Scan for the cell matching the given text and deliver its [X, Y] coordinate at center. 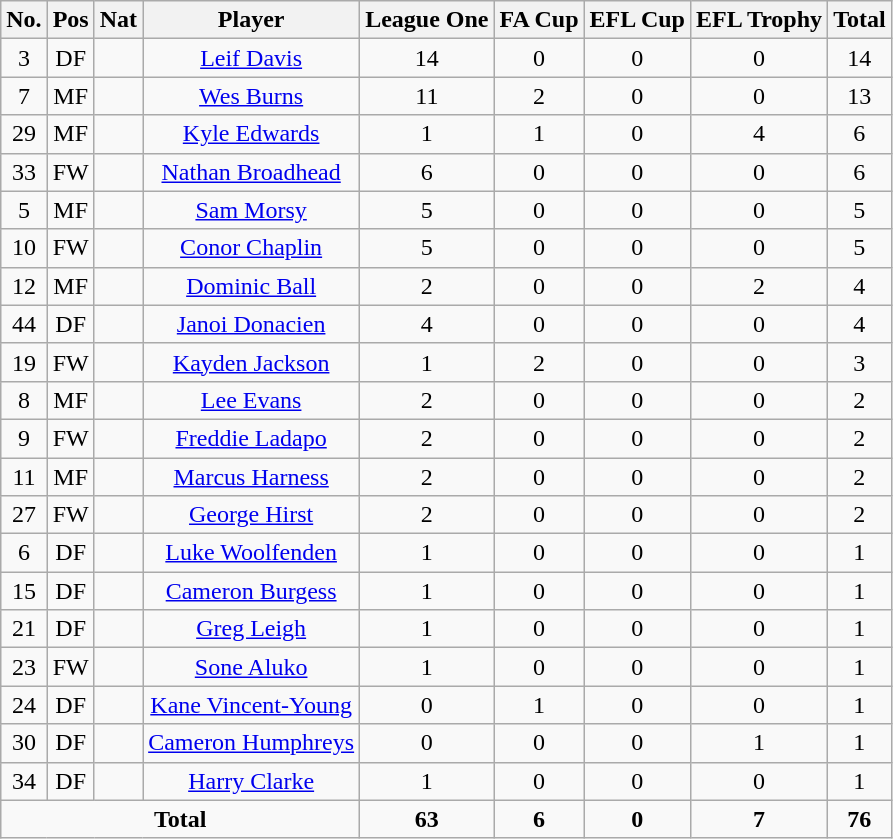
19 [24, 362]
8 [24, 400]
12 [24, 286]
10 [24, 248]
Cameron Humphreys [252, 743]
Cameron Burgess [252, 591]
Player [252, 20]
Pos [70, 20]
Kyle Edwards [252, 134]
Leif Davis [252, 58]
34 [24, 781]
23 [24, 667]
15 [24, 591]
Janoi Donacien [252, 324]
EFL Trophy [758, 20]
Marcus Harness [252, 477]
Nat [118, 20]
Greg Leigh [252, 629]
27 [24, 515]
EFL Cup [637, 20]
Dominic Ball [252, 286]
Harry Clarke [252, 781]
Lee Evans [252, 400]
24 [24, 705]
30 [24, 743]
Wes Burns [252, 96]
9 [24, 438]
FA Cup [539, 20]
Kayden Jackson [252, 362]
21 [24, 629]
George Hirst [252, 515]
63 [427, 819]
33 [24, 172]
Luke Woolfenden [252, 553]
Sone Aluko [252, 667]
13 [860, 96]
Sam Morsy [252, 210]
Nathan Broadhead [252, 172]
No. [24, 20]
Conor Chaplin [252, 248]
29 [24, 134]
Kane Vincent-Young [252, 705]
44 [24, 324]
Freddie Ladapo [252, 438]
League One [427, 20]
76 [860, 819]
